Provide the [X, Y] coordinate of the cell's center where the given text is located.  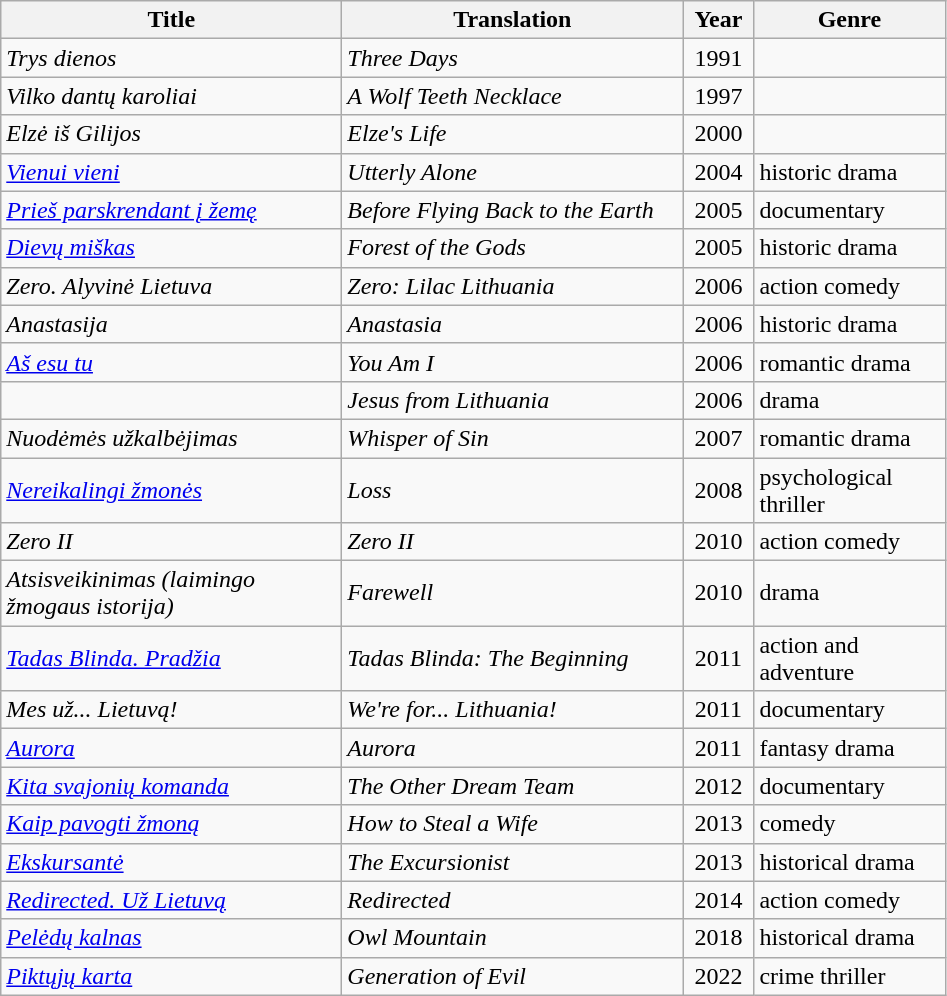
Aš esu tu [172, 362]
Vilko dantų karoliai [172, 96]
Nereikalingi žmonės [172, 490]
Year [718, 20]
Anastasija [172, 324]
Elze's Life [512, 134]
2008 [718, 490]
Title [172, 20]
Three Days [512, 58]
fantasy drama [850, 748]
Genre [850, 20]
Whisper of Sin [512, 438]
2022 [718, 976]
Anastasia [512, 324]
Pelėdų kalnas [172, 938]
2000 [718, 134]
Translation [512, 20]
crime thriller [850, 976]
Trys dienos [172, 58]
action and adventure [850, 658]
Loss [512, 490]
2007 [718, 438]
Prieš parskrendant į žemę [172, 210]
2018 [718, 938]
Piktųjų karta [172, 976]
Kita svajonių komanda [172, 786]
Elzė iš Gilijos [172, 134]
Redirected. Už Lietuvą [172, 900]
Generation of Evil [512, 976]
Tadas Blinda: The Beginning [512, 658]
Nuodėmės užkalbėjimas [172, 438]
Kaip pavogti žmoną [172, 824]
How to Steal a Wife [512, 824]
2012 [718, 786]
1997 [718, 96]
2004 [718, 172]
Vienui vieni [172, 172]
A Wolf Teeth Necklace [512, 96]
Farewell [512, 594]
Mes už... Lietuvą! [172, 710]
We're for... Lithuania! [512, 710]
Before Flying Back to the Earth [512, 210]
comedy [850, 824]
The Other Dream Team [512, 786]
Dievų miškas [172, 248]
Redirected [512, 900]
Owl Mountain [512, 938]
Zero: Lilac Lithuania [512, 286]
The Excursionist [512, 862]
psychological thriller [850, 490]
You Am I [512, 362]
1991 [718, 58]
Zero. Alyvinė Lietuva [172, 286]
Ekskursantė [172, 862]
Jesus from Lithuania [512, 400]
2014 [718, 900]
Tadas Blinda. Pradžia [172, 658]
Atsisveikinimas (laimingo žmogaus istorija) [172, 594]
Forest of the Gods [512, 248]
Utterly Alone [512, 172]
